Pinpoint the cell where the given text exists, returning its [X, Y] midpoint coordinate. 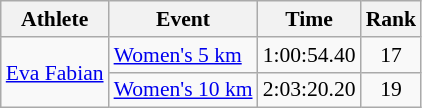
Rank [392, 19]
1:00:54.40 [310, 55]
Athlete [55, 19]
19 [392, 90]
2:03:20.20 [310, 90]
Women's 5 km [184, 55]
Eva Fabian [55, 72]
Time [310, 19]
Women's 10 km [184, 90]
Event [184, 19]
17 [392, 55]
